Find where the given text appears and provide that cell's center as [x, y] coordinate. 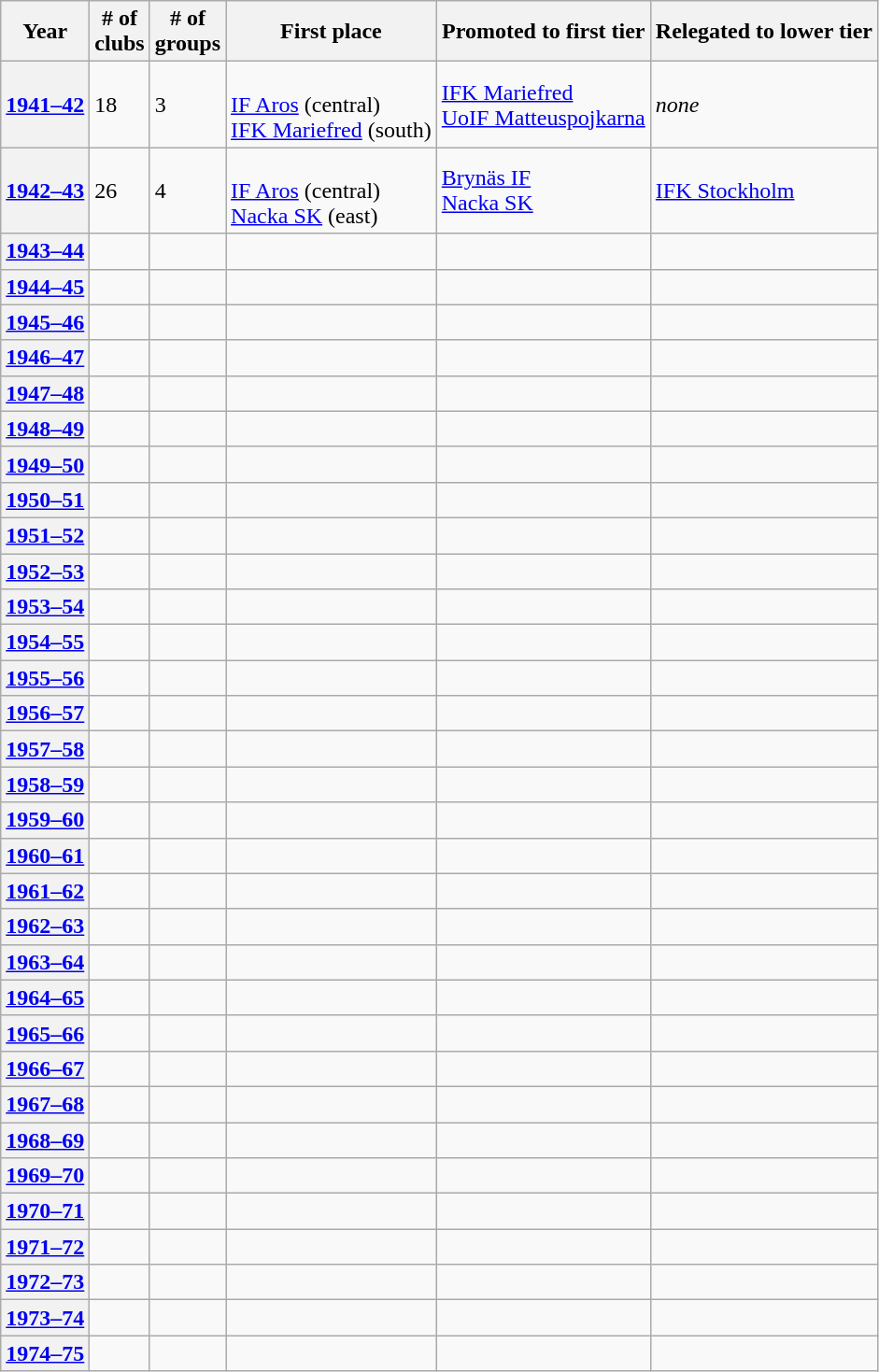
4 [187, 191]
none [764, 105]
1946–47 [45, 358]
1953–54 [45, 607]
1950–51 [45, 500]
1961–62 [45, 891]
1941–42 [45, 105]
1964–65 [45, 997]
Relegated to lower tier [764, 32]
1962–63 [45, 926]
1949–50 [45, 464]
First place [332, 32]
1960–61 [45, 856]
1970–71 [45, 1211]
IFK Stockholm [764, 191]
1963–64 [45, 962]
1951–52 [45, 535]
1969–70 [45, 1176]
1956–57 [45, 714]
1972–73 [45, 1282]
1954–55 [45, 643]
1945–46 [45, 322]
1958–59 [45, 785]
Promoted to first tier [544, 32]
1965–66 [45, 1033]
1952–53 [45, 571]
1947–48 [45, 393]
1955–56 [45, 678]
IFK MariefredUoIF Matteuspojkarna [544, 105]
IF Aros (central)IFK Mariefred (south) [332, 105]
1971–72 [45, 1247]
1973–74 [45, 1318]
1959–60 [45, 820]
1957–58 [45, 749]
Brynäs IFNacka SK [544, 191]
1948–49 [45, 429]
# ofgroups [187, 32]
18 [120, 105]
1966–67 [45, 1068]
1967–68 [45, 1104]
26 [120, 191]
1943–44 [45, 251]
Year [45, 32]
1968–69 [45, 1140]
IF Aros (central)Nacka SK (east) [332, 191]
1944–45 [45, 287]
1974–75 [45, 1353]
# ofclubs [120, 32]
3 [187, 105]
1942–43 [45, 191]
